Locate the cell with the specified text and output its (X, Y) center coordinate. 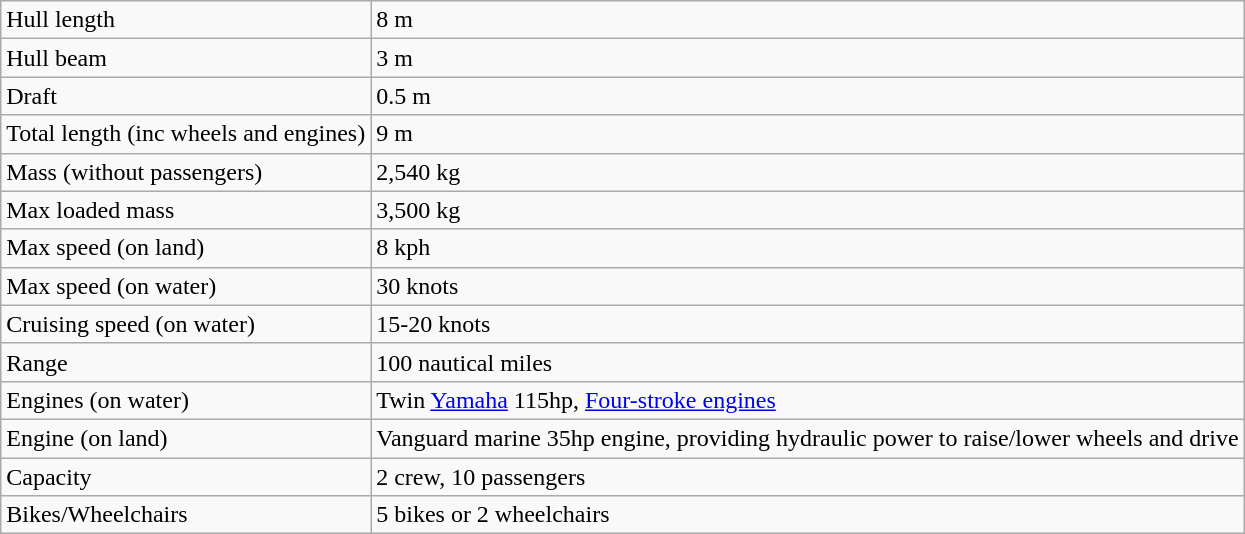
Bikes/Wheelchairs (186, 515)
2,540 kg (808, 172)
Mass (without passengers) (186, 172)
Vanguard marine 35hp engine, providing hydraulic power to raise/lower wheels and drive (808, 438)
2 crew, 10 passengers (808, 477)
9 m (808, 134)
Draft (186, 96)
3 m (808, 58)
Engines (on water) (186, 400)
5 bikes or 2 wheelchairs (808, 515)
Total length (inc wheels and engines) (186, 134)
Max loaded mass (186, 210)
Range (186, 362)
Hull beam (186, 58)
100 nautical miles (808, 362)
Max speed (on water) (186, 286)
Cruising speed (on water) (186, 324)
Capacity (186, 477)
0.5 m (808, 96)
8 kph (808, 248)
3,500 kg (808, 210)
8 m (808, 20)
15-20 knots (808, 324)
Twin Yamaha 115hp, Four-stroke engines (808, 400)
Max speed (on land) (186, 248)
Engine (on land) (186, 438)
Hull length (186, 20)
30 knots (808, 286)
